Scan for the cell matching the given text and deliver its [x, y] coordinate at center. 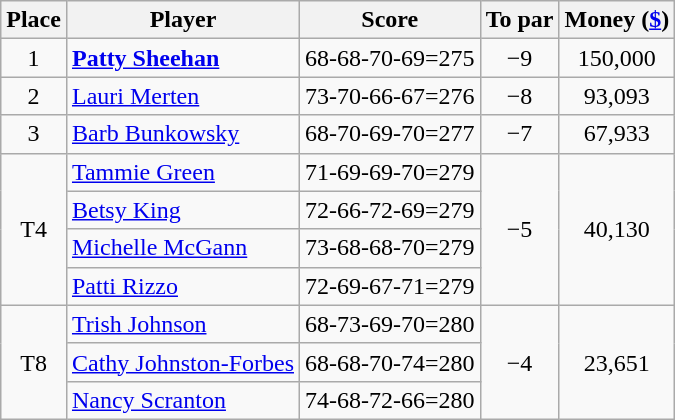
23,651 [617, 362]
Cathy Johnston-Forbes [182, 362]
74-68-72-66=280 [390, 400]
1 [34, 58]
68-68-70-69=275 [390, 58]
−9 [520, 58]
−5 [520, 229]
68-73-69-70=280 [390, 324]
−4 [520, 362]
T4 [34, 229]
−8 [520, 96]
150,000 [617, 58]
Player [182, 20]
93,093 [617, 96]
Patty Sheehan [182, 58]
68-68-70-74=280 [390, 362]
2 [34, 96]
Barb Bunkowsky [182, 134]
−7 [520, 134]
To par [520, 20]
40,130 [617, 229]
Money ($) [617, 20]
Patti Rizzo [182, 286]
68-70-69-70=277 [390, 134]
73-70-66-67=276 [390, 96]
Score [390, 20]
73-68-68-70=279 [390, 248]
Trish Johnson [182, 324]
3 [34, 134]
67,933 [617, 134]
71-69-69-70=279 [390, 172]
T8 [34, 362]
72-66-72-69=279 [390, 210]
Betsy King [182, 210]
Tammie Green [182, 172]
Place [34, 20]
72-69-67-71=279 [390, 286]
Michelle McGann [182, 248]
Lauri Merten [182, 96]
Nancy Scranton [182, 400]
